Output the [x, y] coordinate of the center of the cell containing the given text.  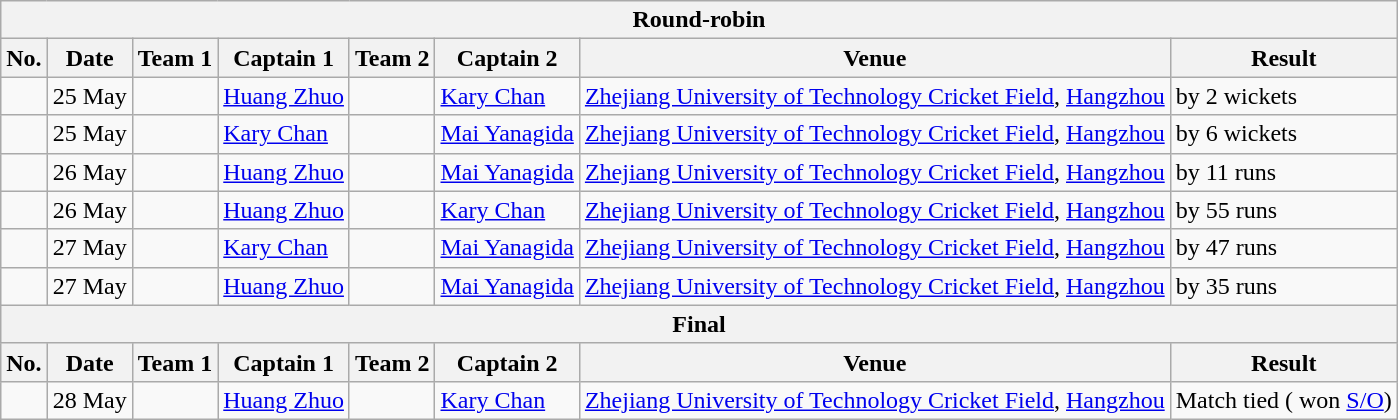
Match tied ( won S/O) [1284, 400]
Final [699, 324]
Round-robin [699, 20]
by 11 runs [1284, 172]
28 May [90, 400]
by 55 runs [1284, 210]
by 35 runs [1284, 286]
by 2 wickets [1284, 96]
by 6 wickets [1284, 134]
by 47 runs [1284, 248]
